Output the [x, y] coordinate of the center of the cell containing the given text.  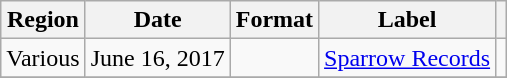
Format [274, 20]
Label [408, 20]
Various [43, 58]
Sparrow Records [408, 58]
Date [158, 20]
Region [43, 20]
June 16, 2017 [158, 58]
